Pinpoint the cell where the given text exists, returning its [X, Y] midpoint coordinate. 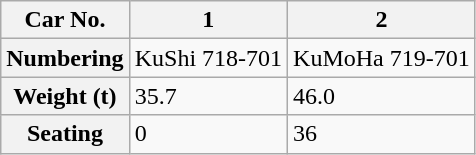
Weight (t) [65, 96]
KuShi 718-701 [208, 58]
Seating [65, 134]
2 [382, 20]
36 [382, 134]
1 [208, 20]
46.0 [382, 96]
35.7 [208, 96]
KuMoHa 719-701 [382, 58]
Numbering [65, 58]
Car No. [65, 20]
0 [208, 134]
